Search for the cell housing the specified text and yield its [x, y] center coordinate. 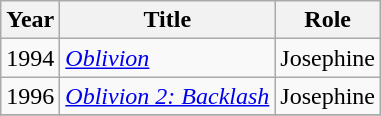
1994 [30, 58]
Role [328, 20]
Title [168, 20]
Oblivion 2: Backlash [168, 96]
Year [30, 20]
1996 [30, 96]
Oblivion [168, 58]
